Search for the cell housing the specified text and yield its [X, Y] center coordinate. 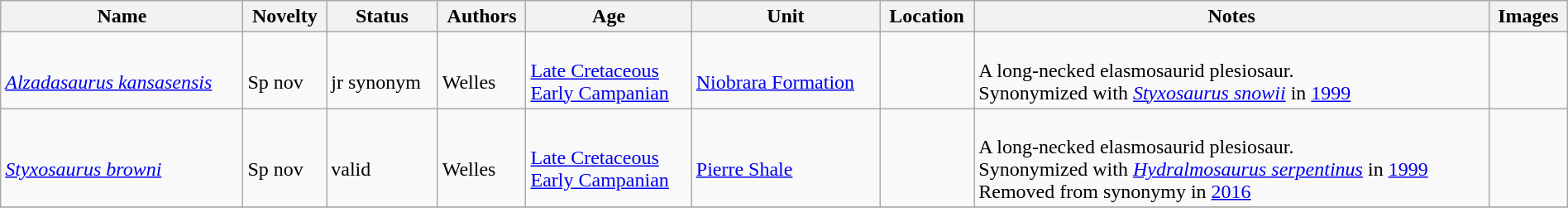
Age [609, 17]
A long-necked elasmosaurid plesiosaur. Synonymized with Hydralmosaurus serpentinus in 1999 Removed from synonymy in 2016 [1232, 157]
A long-necked elasmosaurid plesiosaur. Synonymized with Styxosaurus snowii in 1999 [1232, 70]
Styxosaurus browni [122, 157]
Pierre Shale [786, 157]
Location [927, 17]
Alzadasaurus kansasensis [122, 70]
jr synonym [382, 70]
Niobrara Formation [786, 70]
Notes [1232, 17]
Images [1528, 17]
Status [382, 17]
Novelty [284, 17]
Unit [786, 17]
Authors [481, 17]
valid [382, 157]
Name [122, 17]
